Return the [x, y] coordinate for the center point of the cell that contains the specified text.  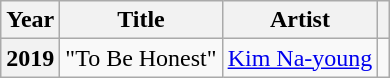
"To Be Honest" [141, 58]
2019 [30, 58]
Artist [300, 20]
Year [30, 20]
Title [141, 20]
Kim Na-young [300, 58]
